Search for the cell housing the specified text and yield its [X, Y] center coordinate. 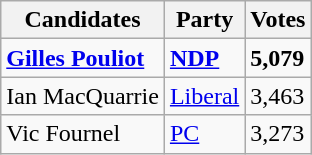
Candidates [83, 20]
NDP [204, 58]
Vic Fournel [83, 134]
Votes [278, 20]
3,273 [278, 134]
Liberal [204, 96]
3,463 [278, 96]
PC [204, 134]
Ian MacQuarrie [83, 96]
5,079 [278, 58]
Party [204, 20]
Gilles Pouliot [83, 58]
